Capture the cell that displays the provided text and extract its (X, Y) central coordinate. 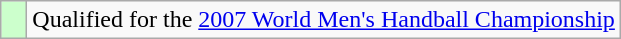
Qualified for the 2007 World Men's Handball Championship (324, 20)
